Output the (x, y) coordinate of the center of the cell containing the given text.  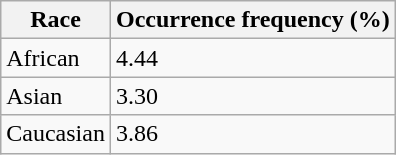
Asian (56, 96)
4.44 (252, 58)
Race (56, 20)
3.30 (252, 96)
African (56, 58)
Caucasian (56, 134)
Occurrence frequency (%) (252, 20)
3.86 (252, 134)
